Find where the given text appears and provide that cell's center as (x, y) coordinate. 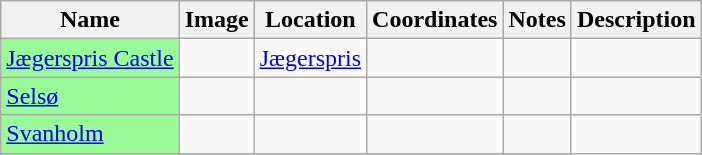
Image (216, 20)
Coordinates (435, 20)
Svanholm (90, 134)
Notes (537, 20)
Description (636, 20)
Selsø (90, 96)
Name (90, 20)
Jægerspris Castle (90, 58)
Jægerspris (310, 58)
Location (310, 20)
